Search for the cell housing the specified text and yield its [X, Y] center coordinate. 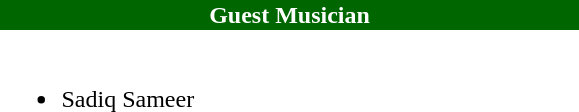
Guest Musician [290, 15]
